Scan for the cell matching the given text and deliver its (x, y) coordinate at center. 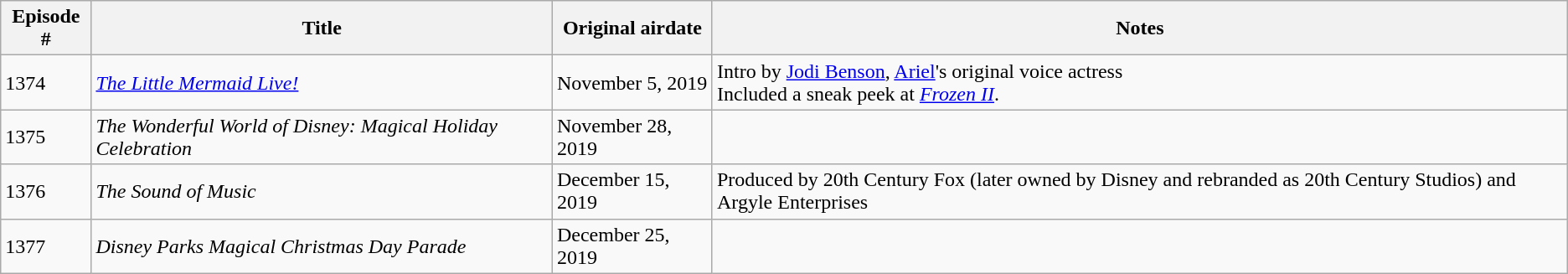
The Sound of Music (322, 191)
Notes (1139, 28)
Disney Parks Magical Christmas Day Parade (322, 246)
1376 (46, 191)
1377 (46, 246)
The Little Mermaid Live! (322, 82)
November 28, 2019 (632, 137)
November 5, 2019 (632, 82)
Episode # (46, 28)
Produced by 20th Century Fox (later owned by Disney and rebranded as 20th Century Studios) and Argyle Enterprises (1139, 191)
The Wonderful World of Disney: Magical Holiday Celebration (322, 137)
Intro by Jodi Benson, Ariel's original voice actressIncluded a sneak peek at Frozen II. (1139, 82)
December 25, 2019 (632, 246)
Title (322, 28)
1375 (46, 137)
1374 (46, 82)
Original airdate (632, 28)
December 15, 2019 (632, 191)
